Capture the cell that displays the provided text and extract its (X, Y) central coordinate. 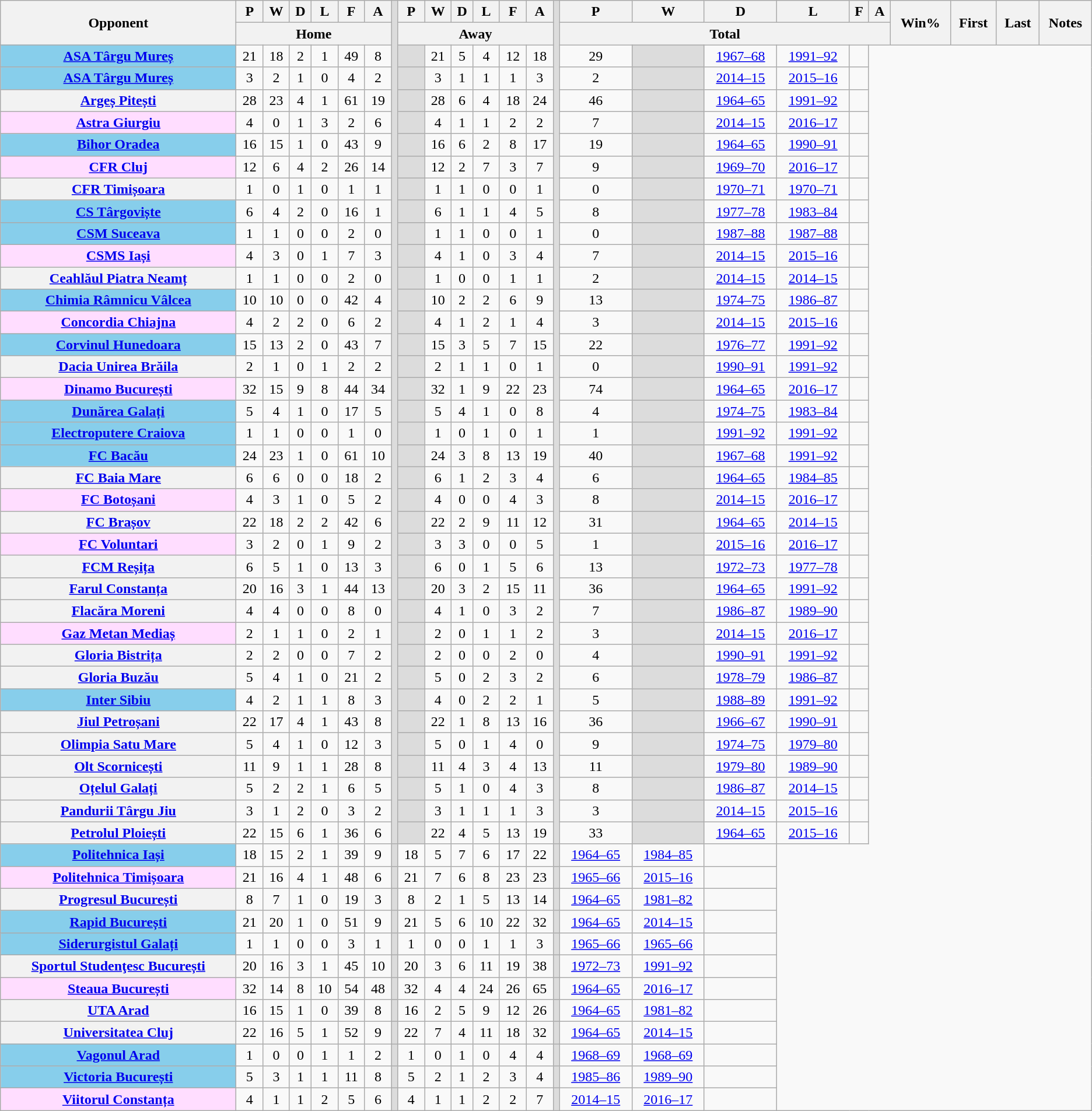
FC Botoșani (118, 500)
1985–86 (596, 1077)
38 (540, 966)
Petrolul Ploiești (118, 833)
1976–77 (740, 345)
45 (351, 966)
Viitorul Constanța (118, 1099)
Victoria București (118, 1077)
First (973, 23)
1969–70 (740, 167)
Dinamo București (118, 389)
FC Voluntari (118, 544)
FC Baia Mare (118, 478)
FC Brașov (118, 522)
74 (596, 389)
Dacia Unirea Brăila (118, 367)
UTA Arad (118, 1011)
Total (724, 34)
CSMS Iași (118, 255)
Last (1018, 23)
Rapid București (118, 921)
52 (351, 1033)
Gloria Buzău (118, 678)
Oțelul Galați (118, 788)
Inter Sibiu (118, 700)
Corvinul Hunedoara (118, 345)
Home (314, 34)
31 (596, 522)
Sportul Studenţesc București (118, 966)
Olimpia Satu Mare (118, 744)
Opponent (118, 23)
Argeș Pitești (118, 100)
Siderurgistul Galați (118, 944)
CS Târgoviște (118, 211)
Universitatea Cluj (118, 1033)
Farul Constanța (118, 588)
Chimia Râmnicu Vâlcea (118, 300)
Gaz Metan Mediaș (118, 633)
Astra Giurgiu (118, 122)
Politehnica Timișoara (118, 877)
1978–79 (740, 678)
Progresul București (118, 899)
65 (540, 989)
40 (596, 455)
33 (596, 833)
Vagonul Arad (118, 1055)
Jiul Petroșani (118, 722)
29 (596, 56)
Dunărea Galați (118, 411)
1988–89 (740, 700)
Flacăra Moreni (118, 611)
Away (475, 34)
34 (378, 389)
51 (351, 921)
54 (351, 989)
FCM Reșița (118, 566)
Politehnica Iași (118, 855)
CFR Timișoara (118, 189)
CFR Cluj (118, 167)
FC Bacău (118, 455)
Bihor Oradea (118, 145)
Gloria Bistrița (118, 656)
46 (596, 100)
Steaua București (118, 989)
Concordia Chiajna (118, 323)
Win% (921, 23)
Pandurii Târgu Jiu (118, 811)
Ceahlăul Piatra Neamț (118, 278)
49 (351, 56)
Notes (1065, 23)
CSM Suceava (118, 233)
Electroputere Craiova (118, 433)
Olt Scornicești (118, 766)
1966–67 (740, 722)
